Pinpoint the cell where the given text exists, returning its [x, y] midpoint coordinate. 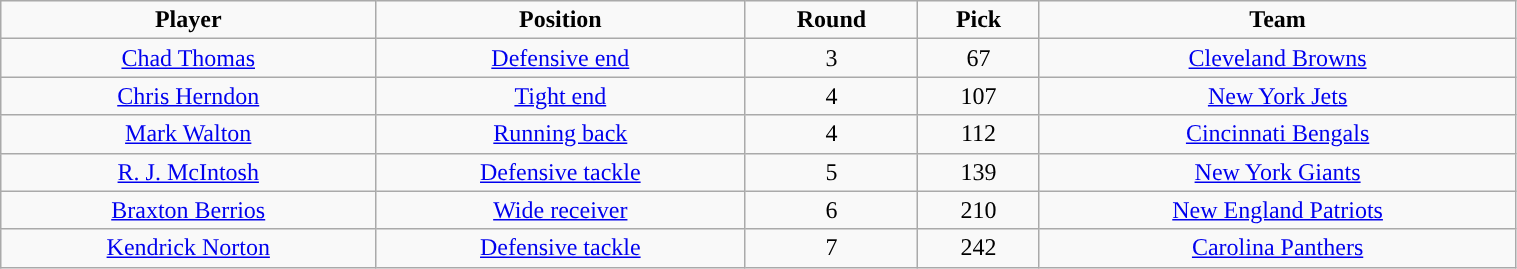
7 [832, 248]
112 [978, 134]
Cleveland Browns [1278, 58]
Kendrick Norton [188, 248]
Chris Herndon [188, 96]
6 [832, 210]
3 [832, 58]
New York Jets [1278, 96]
New York Giants [1278, 172]
67 [978, 58]
139 [978, 172]
Position [560, 20]
Mark Walton [188, 134]
R. J. McIntosh [188, 172]
Carolina Panthers [1278, 248]
Tight end [560, 96]
Running back [560, 134]
5 [832, 172]
Cincinnati Bengals [1278, 134]
Chad Thomas [188, 58]
Braxton Berrios [188, 210]
Team [1278, 20]
210 [978, 210]
New England Patriots [1278, 210]
Player [188, 20]
107 [978, 96]
Round [832, 20]
242 [978, 248]
Pick [978, 20]
Defensive end [560, 58]
Wide receiver [560, 210]
